For the text-containing cell, return its midpoint in [x, y] coordinate format. 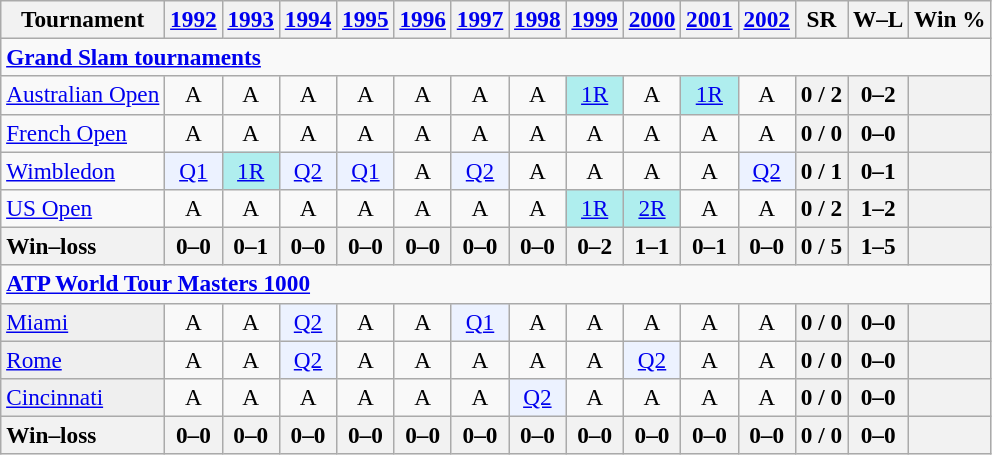
1–2 [878, 208]
SR [821, 19]
1994 [308, 19]
1995 [366, 19]
Win % [950, 19]
1998 [538, 19]
1997 [480, 19]
W–L [878, 19]
Miami [83, 322]
1–1 [652, 246]
1–5 [878, 246]
1999 [594, 19]
1996 [422, 19]
US Open [83, 208]
Cincinnati [83, 397]
Tournament [83, 19]
Wimbledon [83, 170]
0 / 5 [821, 246]
0 / 1 [821, 170]
Australian Open [83, 95]
Rome [83, 359]
2R [652, 208]
ATP World Tour Masters 1000 [496, 284]
French Open [83, 133]
1993 [250, 19]
2001 [710, 19]
1992 [194, 19]
Grand Slam tournaments [496, 57]
2000 [652, 19]
2002 [766, 19]
